Identify which cell holds the provided text, then report its [x, y] central coordinate. 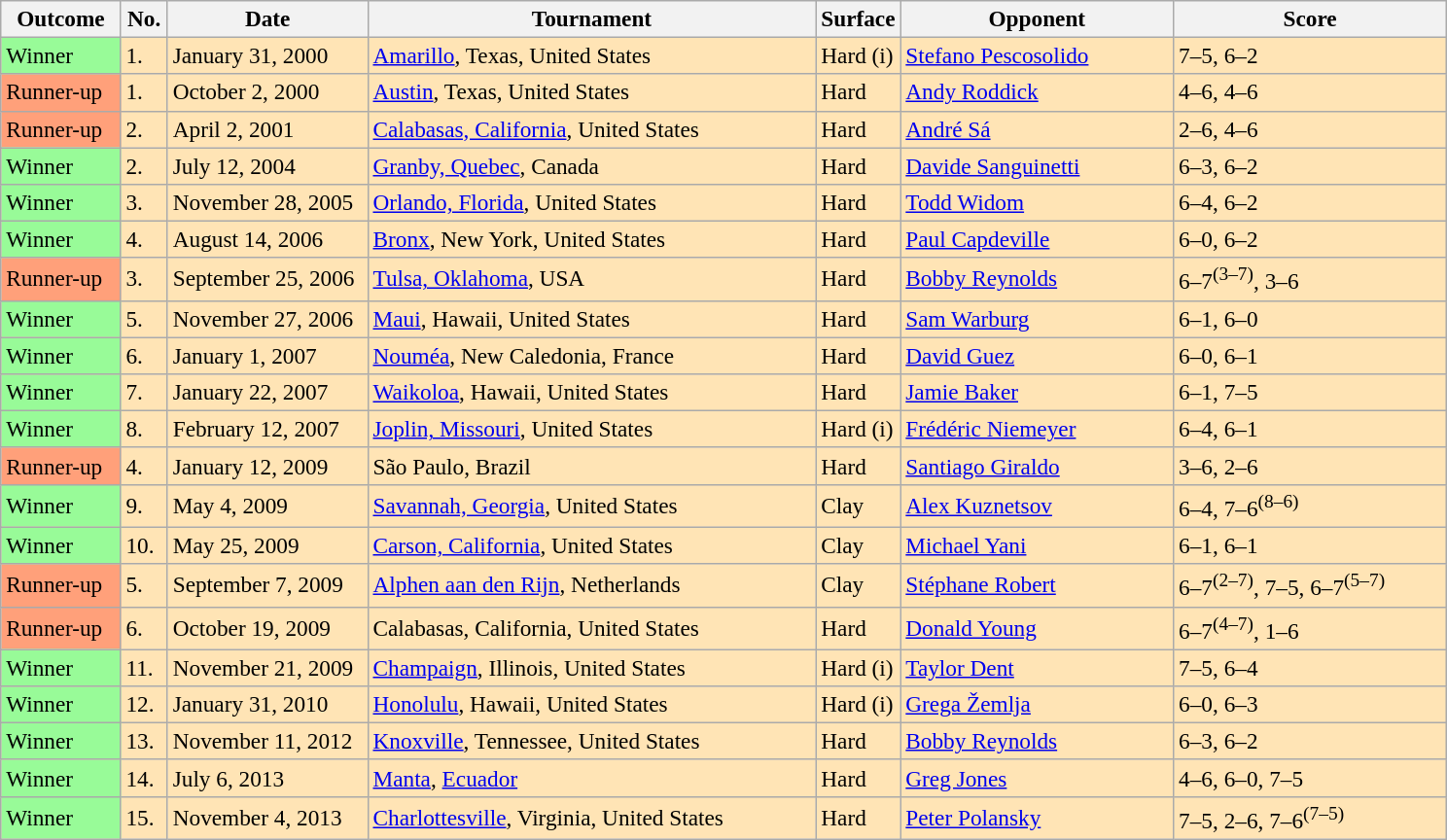
Carson, California, United States [591, 545]
Charlottesville, Virginia, United States [591, 818]
2–6, 4–6 [1311, 129]
14. [144, 778]
Nouméa, New Caledonia, France [591, 356]
January 22, 2007 [267, 392]
Bronx, New York, United States [591, 239]
Taylor Dent [1037, 668]
Peter Polansky [1037, 818]
May 25, 2009 [267, 545]
July 12, 2004 [267, 165]
4–6, 4–6 [1311, 92]
April 2, 2001 [267, 129]
8. [144, 429]
Waikoloa, Hawaii, United States [591, 392]
Sam Warburg [1037, 319]
August 14, 2006 [267, 239]
Maui, Hawaii, United States [591, 319]
November 4, 2013 [267, 818]
Orlando, Florida, United States [591, 202]
February 12, 2007 [267, 429]
Score [1311, 18]
November 28, 2005 [267, 202]
Davide Sanguinetti [1037, 165]
Frédéric Niemeyer [1037, 429]
André Sá [1037, 129]
Greg Jones [1037, 778]
January 12, 2009 [267, 466]
Michael Yani [1037, 545]
Santiago Giraldo [1037, 466]
15. [144, 818]
Savannah, Georgia, United States [591, 506]
7–5, 2–6, 7–6(7–5) [1311, 818]
Stéphane Robert [1037, 585]
November 21, 2009 [267, 668]
6–4, 6–2 [1311, 202]
4–6, 6–0, 7–5 [1311, 778]
7–5, 6–2 [1311, 55]
Surface [858, 18]
October 19, 2009 [267, 628]
12. [144, 704]
6–0, 6–3 [1311, 704]
13. [144, 741]
Amarillo, Texas, United States [591, 55]
Todd Widom [1037, 202]
Tournament [591, 18]
Date [267, 18]
January 31, 2000 [267, 55]
November 11, 2012 [267, 741]
6–7(3–7), 3–6 [1311, 279]
9. [144, 506]
Austin, Texas, United States [591, 92]
David Guez [1037, 356]
Opponent [1037, 18]
Knoxville, Tennessee, United States [591, 741]
January 31, 2010 [267, 704]
July 6, 2013 [267, 778]
6–7(4–7), 1–6 [1311, 628]
Alex Kuznetsov [1037, 506]
6–4, 6–1 [1311, 429]
No. [144, 18]
Donald Young [1037, 628]
January 1, 2007 [267, 356]
September 7, 2009 [267, 585]
6–7(2–7), 7–5, 6–7(5–7) [1311, 585]
6–1, 7–5 [1311, 392]
7. [144, 392]
6–0, 6–1 [1311, 356]
Manta, Ecuador [591, 778]
September 25, 2006 [267, 279]
Honolulu, Hawaii, United States [591, 704]
São Paulo, Brazil [591, 466]
Joplin, Missouri, United States [591, 429]
October 2, 2000 [267, 92]
Stefano Pescosolido [1037, 55]
Outcome [60, 18]
3–6, 2–6 [1311, 466]
Andy Roddick [1037, 92]
7–5, 6–4 [1311, 668]
6–4, 7–6(8–6) [1311, 506]
November 27, 2006 [267, 319]
6–1, 6–0 [1311, 319]
10. [144, 545]
Alphen aan den Rijn, Netherlands [591, 585]
May 4, 2009 [267, 506]
Grega Žemlja [1037, 704]
6–0, 6–2 [1311, 239]
11. [144, 668]
6–1, 6–1 [1311, 545]
Tulsa, Oklahoma, USA [591, 279]
Jamie Baker [1037, 392]
Paul Capdeville [1037, 239]
Champaign, Illinois, United States [591, 668]
Granby, Quebec, Canada [591, 165]
